Provide the (x, y) coordinate of the cell's center where the given text is located.  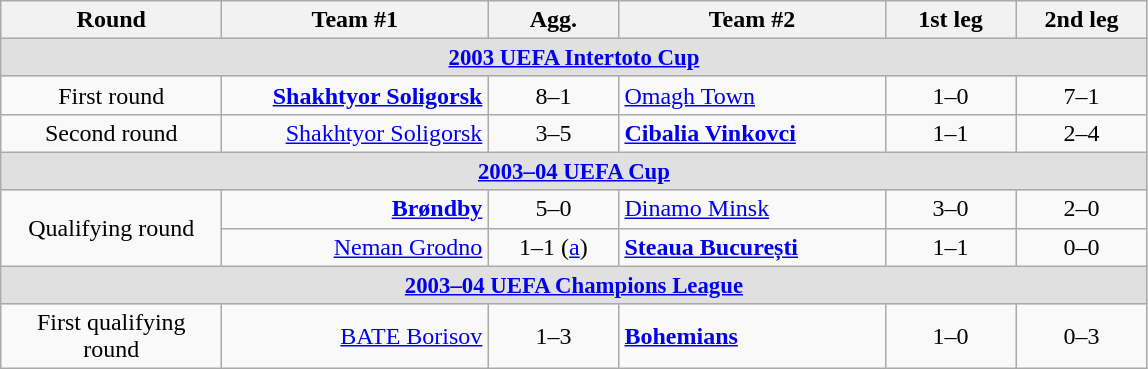
2–4 (1082, 133)
1–3 (554, 336)
2003–04 UEFA Cup (574, 172)
Round (112, 20)
Qualifying round (112, 228)
5–0 (554, 209)
Bohemians (752, 336)
Steaua București (752, 247)
1st leg (950, 20)
Brøndby (355, 209)
0–0 (1082, 247)
2003 UEFA Intertoto Cup (574, 58)
3–5 (554, 133)
Neman Grodno (355, 247)
Omagh Town (752, 95)
8–1 (554, 95)
Agg. (554, 20)
2003–04 UEFA Champions League (574, 285)
1–1 (a) (554, 247)
Second round (112, 133)
Team #1 (355, 20)
Cibalia Vinkovci (752, 133)
3–0 (950, 209)
2–0 (1082, 209)
Team #2 (752, 20)
First round (112, 95)
2nd leg (1082, 20)
0–3 (1082, 336)
First qualifying round (112, 336)
Dinamo Minsk (752, 209)
BATE Borisov (355, 336)
7–1 (1082, 95)
